Find where the given text appears and provide that cell's center as (X, Y) coordinate. 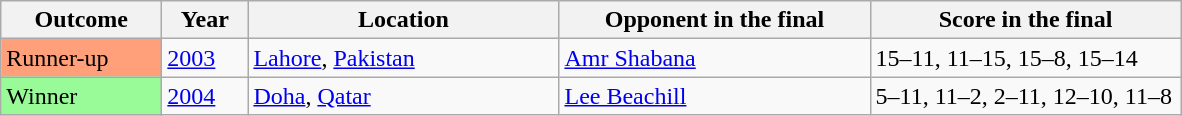
Score in the final (1026, 20)
Opponent in the final (714, 20)
Amr Shabana (714, 58)
5–11, 11–2, 2–11, 12–10, 11–8 (1026, 96)
Winner (82, 96)
Doha, Qatar (404, 96)
15–11, 11–15, 15–8, 15–14 (1026, 58)
Runner-up (82, 58)
2004 (205, 96)
Lahore, Pakistan (404, 58)
Lee Beachill (714, 96)
Outcome (82, 20)
2003 (205, 58)
Location (404, 20)
Year (205, 20)
